For the text-containing cell, return its midpoint in [X, Y] coordinate format. 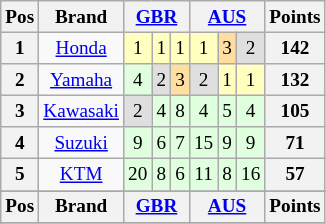
11 [203, 175]
KTM [82, 175]
15 [203, 143]
Yamaha [82, 80]
105 [295, 111]
142 [295, 48]
20 [138, 175]
Kawasaki [82, 111]
7 [180, 143]
Honda [82, 48]
71 [295, 143]
Suzuki [82, 143]
16 [250, 175]
132 [295, 80]
57 [295, 175]
